Pinpoint the cell where the given text exists, returning its (x, y) midpoint coordinate. 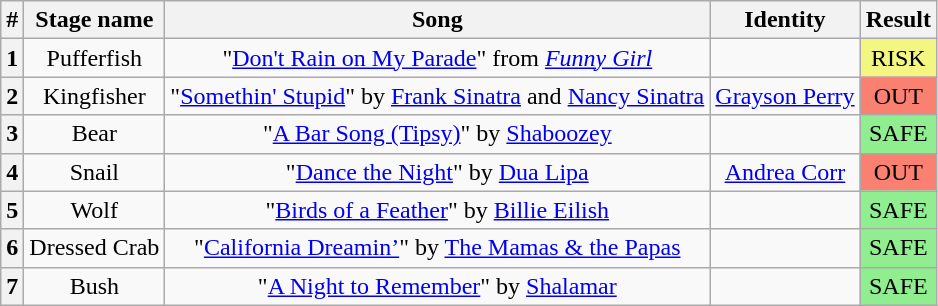
"Birds of a Feather" by Billie Eilish (438, 210)
"California Dreamin’" by The Mamas & the Papas (438, 248)
Bush (94, 286)
Snail (94, 172)
Stage name (94, 20)
"Don't Rain on My Parade" from Funny Girl (438, 58)
Song (438, 20)
5 (12, 210)
Pufferfish (94, 58)
Bear (94, 134)
Result (898, 20)
"Somethin' Stupid" by Frank Sinatra and Nancy Sinatra (438, 96)
"Dance the Night" by Dua Lipa (438, 172)
Grayson Perry (785, 96)
Andrea Corr (785, 172)
Kingfisher (94, 96)
RISK (898, 58)
1 (12, 58)
6 (12, 248)
Wolf (94, 210)
7 (12, 286)
"A Night to Remember" by Shalamar (438, 286)
Dressed Crab (94, 248)
2 (12, 96)
Identity (785, 20)
# (12, 20)
3 (12, 134)
"A Bar Song (Tipsy)" by Shaboozey (438, 134)
4 (12, 172)
